Capture the cell that displays the provided text and extract its [X, Y] central coordinate. 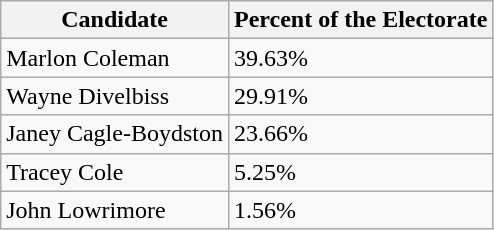
Percent of the Electorate [360, 20]
39.63% [360, 58]
Wayne Divelbiss [115, 96]
Tracey Cole [115, 172]
1.56% [360, 210]
29.91% [360, 96]
Candidate [115, 20]
Janey Cagle-Boydston [115, 134]
23.66% [360, 134]
Marlon Coleman [115, 58]
5.25% [360, 172]
John Lowrimore [115, 210]
